Identify which cell holds the provided text, then report its [x, y] central coordinate. 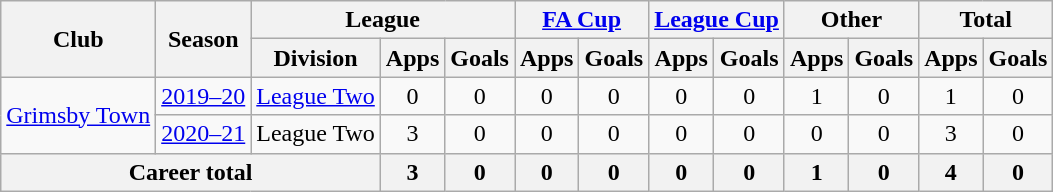
2019–20 [204, 96]
League [383, 20]
Career total [191, 172]
Grimsby Town [78, 115]
Season [204, 39]
FA Cup [581, 20]
Club [78, 39]
Other [851, 20]
Division [316, 58]
4 [951, 172]
2020–21 [204, 134]
League Cup [717, 20]
Total [986, 20]
